From the cell containing the given text, extract its center point as [x, y] coordinate. 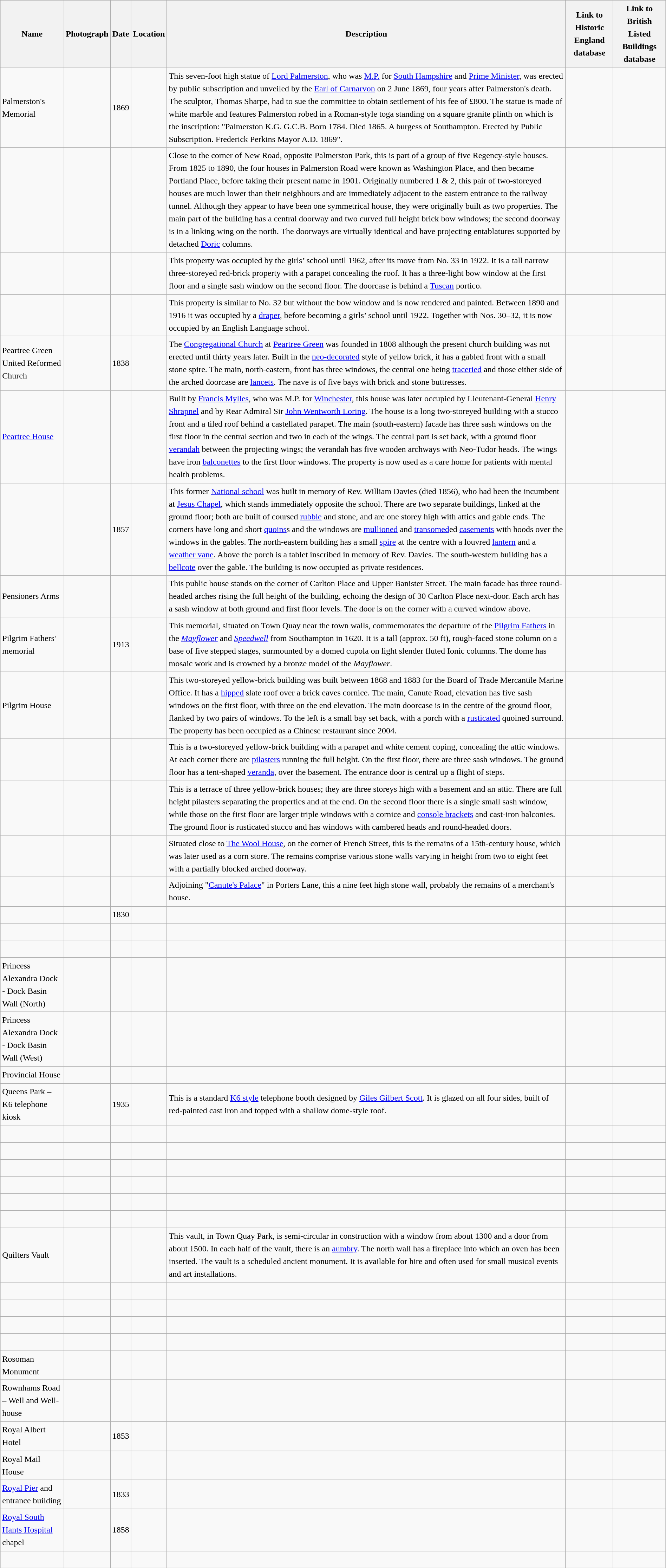
1853 [121, 1436]
Palmerston's Memorial [32, 108]
Rownhams Road – Well and Well-house [32, 1401]
Location [149, 34]
Provincial House [32, 1075]
Quilters Vault [32, 1255]
Adjoining "Canute's Palace" in Porters Lane, this a nine feet high stone wall, probably the remains of a merchant's house. [366, 892]
1830 [121, 915]
Photograph [87, 34]
Royal South Hants Hospital chapel [32, 1530]
Pilgrim Fathers' memorial [32, 644]
Link to British Listed Buildings database [640, 34]
Peartree Green United Reformed Church [32, 363]
Pensioners Arms [32, 596]
Princess Alexandra Dock - Dock Basin Wall (North) [32, 985]
1857 [121, 529]
1858 [121, 1530]
1833 [121, 1494]
Name [32, 34]
1913 [121, 644]
Princess Alexandra Dock - Dock Basin Wall (West) [32, 1039]
Royal Mail House [32, 1465]
Royal Pier and entrance building [32, 1494]
Description [366, 34]
1935 [121, 1104]
1869 [121, 108]
Rosoman Monument [32, 1365]
1838 [121, 363]
Royal Albert Hotel [32, 1436]
Peartree House [32, 436]
Link to Historic England database [589, 34]
Queens Park – K6 telephone kiosk [32, 1104]
Pilgrim House [32, 705]
Date [121, 34]
